Pinpoint the cell where the given text exists, returning its [X, Y] midpoint coordinate. 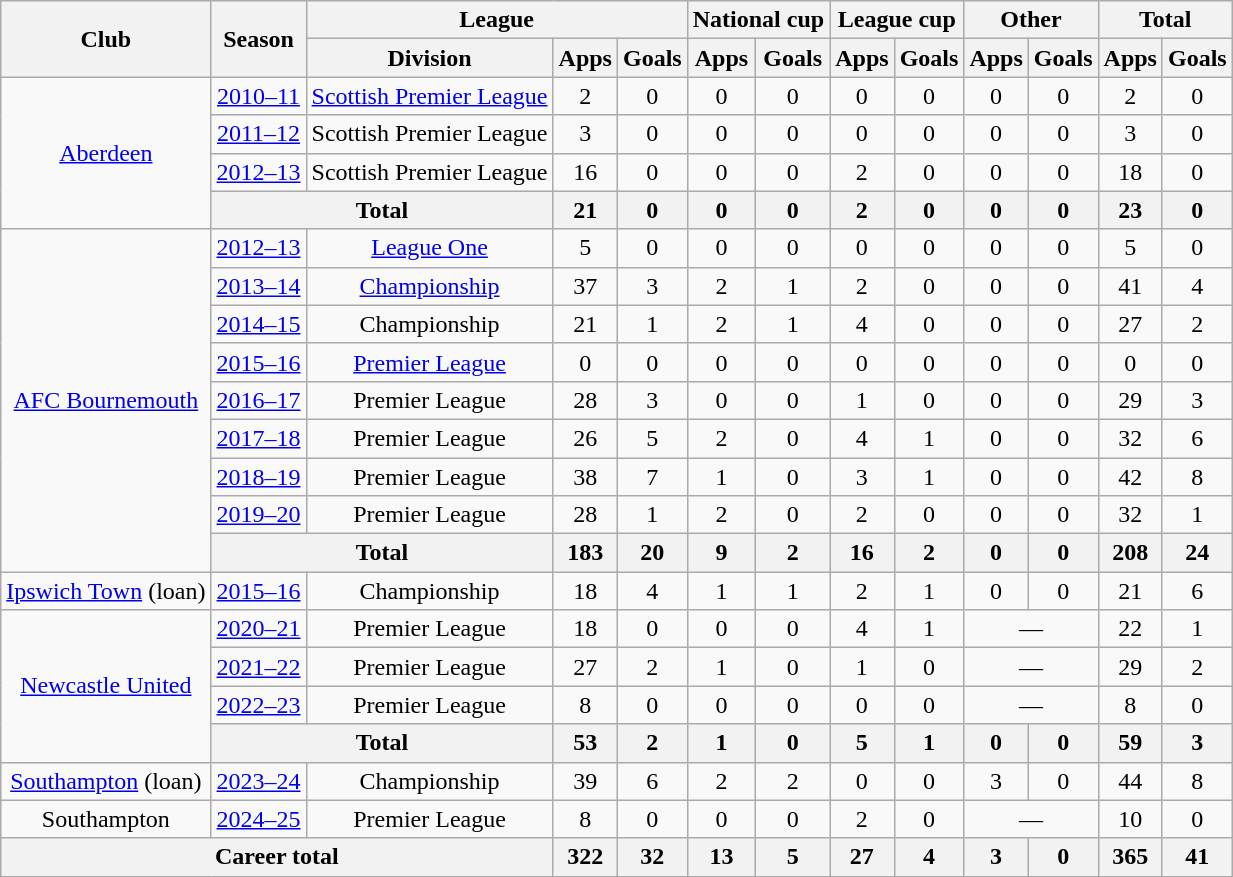
Southampton (loan) [106, 781]
42 [1130, 477]
2020–21 [258, 629]
Southampton [106, 819]
13 [721, 857]
2018–19 [258, 477]
183 [585, 553]
7 [652, 477]
2021–22 [258, 667]
2016–17 [258, 400]
League [496, 20]
AFC Bournemouth [106, 400]
26 [585, 438]
2011–12 [258, 134]
2022–23 [258, 705]
44 [1130, 781]
Newcastle United [106, 686]
League One [430, 248]
322 [585, 857]
National cup [758, 20]
9 [721, 553]
Club [106, 39]
Season [258, 39]
208 [1130, 553]
2019–20 [258, 515]
2010–11 [258, 96]
League cup [897, 20]
59 [1130, 743]
2014–15 [258, 324]
Aberdeen [106, 153]
10 [1130, 819]
Ipswich Town (loan) [106, 591]
38 [585, 477]
Career total [277, 857]
2017–18 [258, 438]
Other [1031, 20]
37 [585, 286]
24 [1197, 553]
2024–25 [258, 819]
Division [430, 58]
39 [585, 781]
53 [585, 743]
23 [1130, 210]
22 [1130, 629]
20 [652, 553]
2023–24 [258, 781]
365 [1130, 857]
2013–14 [258, 286]
